Locate the cell with the specified text and output its (X, Y) center coordinate. 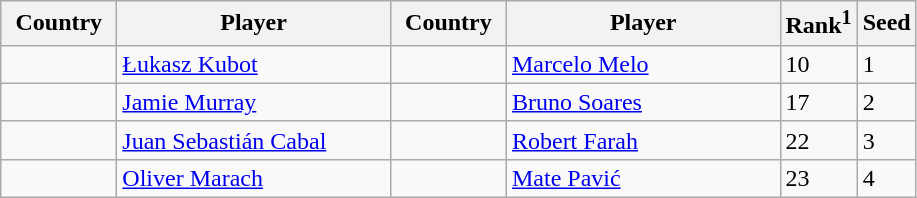
Marcelo Melo (643, 64)
Jamie Murray (254, 102)
Robert Farah (643, 140)
Juan Sebastián Cabal (254, 140)
17 (818, 102)
Oliver Marach (254, 178)
3 (886, 140)
Seed (886, 24)
Rank1 (818, 24)
22 (818, 140)
4 (886, 178)
10 (818, 64)
23 (818, 178)
2 (886, 102)
Mate Pavić (643, 178)
Bruno Soares (643, 102)
1 (886, 64)
Łukasz Kubot (254, 64)
